Determine the (x, y) coordinate at the center of the cell enclosing the given text.  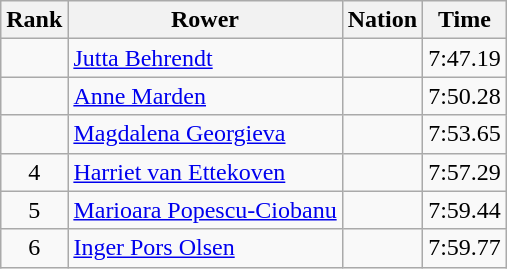
Marioara Popescu-Ciobanu (205, 210)
7:53.65 (465, 134)
Rank (34, 20)
Jutta Behrendt (205, 58)
7:57.29 (465, 172)
Rower (205, 20)
5 (34, 210)
Magdalena Georgieva (205, 134)
Time (465, 20)
7:47.19 (465, 58)
7:59.44 (465, 210)
Nation (382, 20)
7:50.28 (465, 96)
Inger Pors Olsen (205, 248)
Anne Marden (205, 96)
7:59.77 (465, 248)
6 (34, 248)
Harriet van Ettekoven (205, 172)
4 (34, 172)
